For the text-containing cell, return its midpoint in [x, y] coordinate format. 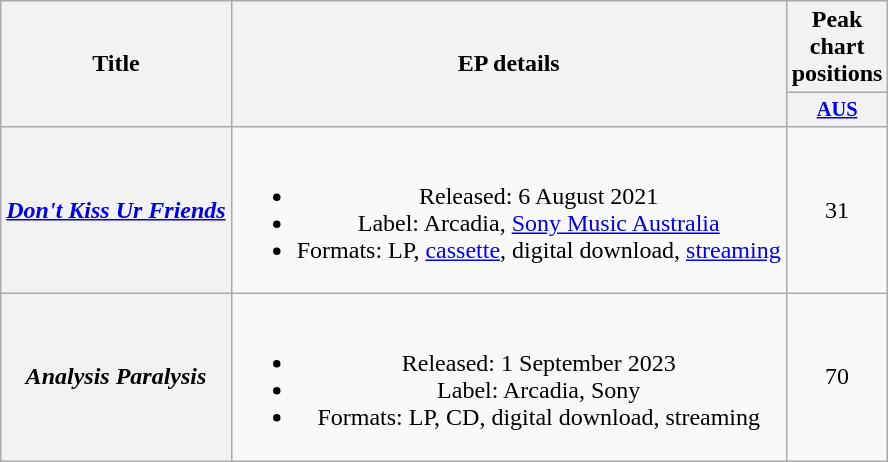
70 [837, 378]
Released: 6 August 2021Label: Arcadia, Sony Music AustraliaFormats: LP, cassette, digital download, streaming [508, 210]
Peak chart positions [837, 47]
Don't Kiss Ur Friends [116, 210]
Analysis Paralysis [116, 378]
31 [837, 210]
Title [116, 64]
AUS [837, 110]
Released: 1 September 2023Label: Arcadia, SonyFormats: LP, CD, digital download, streaming [508, 378]
EP details [508, 64]
